Provide the (X, Y) coordinate of the cell's center where the given text is located.  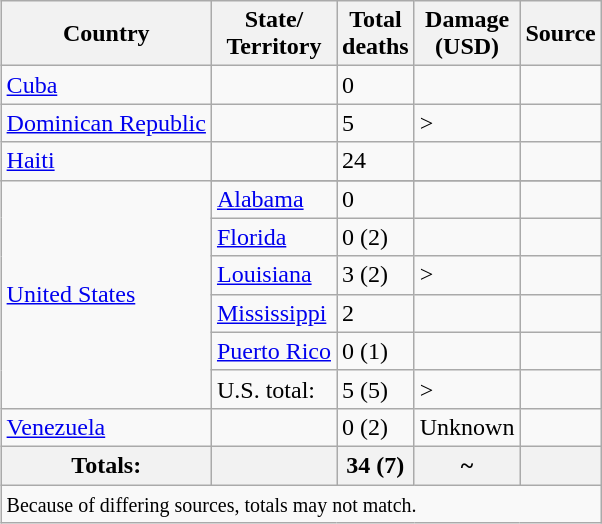
Cuba (106, 85)
Louisiana (274, 275)
Unknown (467, 427)
Source (560, 34)
24 (375, 161)
3 (2) (375, 275)
2 (375, 313)
Dominican Republic (106, 123)
0 (1) (375, 351)
5 (375, 123)
~ (467, 465)
State/Territory (274, 34)
34 (7) (375, 465)
Mississippi (274, 313)
Because of differing sources, totals may not match. (301, 503)
Venezuela (106, 427)
Florida (274, 237)
5 (5) (375, 389)
Haiti (106, 161)
U.S. total: (274, 389)
Alabama (274, 199)
Damage(USD) (467, 34)
Country (106, 34)
United States (106, 294)
Totaldeaths (375, 34)
Totals: (106, 465)
Puerto Rico (274, 351)
